Provide the (x, y) coordinate of the cell's center where the given text is located.  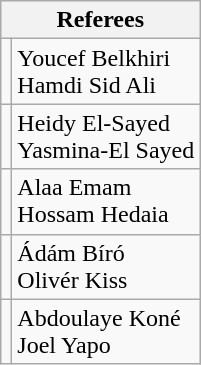
Abdoulaye KonéJoel Yapo (106, 332)
Ádám BíróOlivér Kiss (106, 266)
Referees (100, 20)
Youcef BelkhiriHamdi Sid Ali (106, 72)
Alaa EmamHossam Hedaia (106, 202)
Heidy El-SayedYasmina-El Sayed (106, 136)
